Extract the (X, Y) coordinate from the center of the cell holding the provided text.  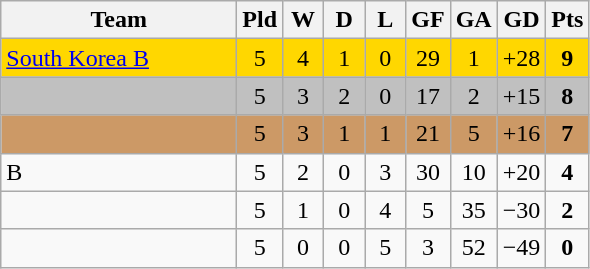
8 (568, 96)
9 (568, 58)
GF (428, 20)
7 (568, 134)
52 (474, 248)
L (386, 20)
Team (119, 20)
+28 (522, 58)
−49 (522, 248)
21 (428, 134)
17 (428, 96)
D (344, 20)
South Korea B (119, 58)
35 (474, 210)
Pld (260, 20)
10 (474, 172)
+20 (522, 172)
30 (428, 172)
Pts (568, 20)
GD (522, 20)
+16 (522, 134)
B (119, 172)
−30 (522, 210)
+15 (522, 96)
29 (428, 58)
GA (474, 20)
W (304, 20)
